Identify which cell holds the provided text, then report its (X, Y) central coordinate. 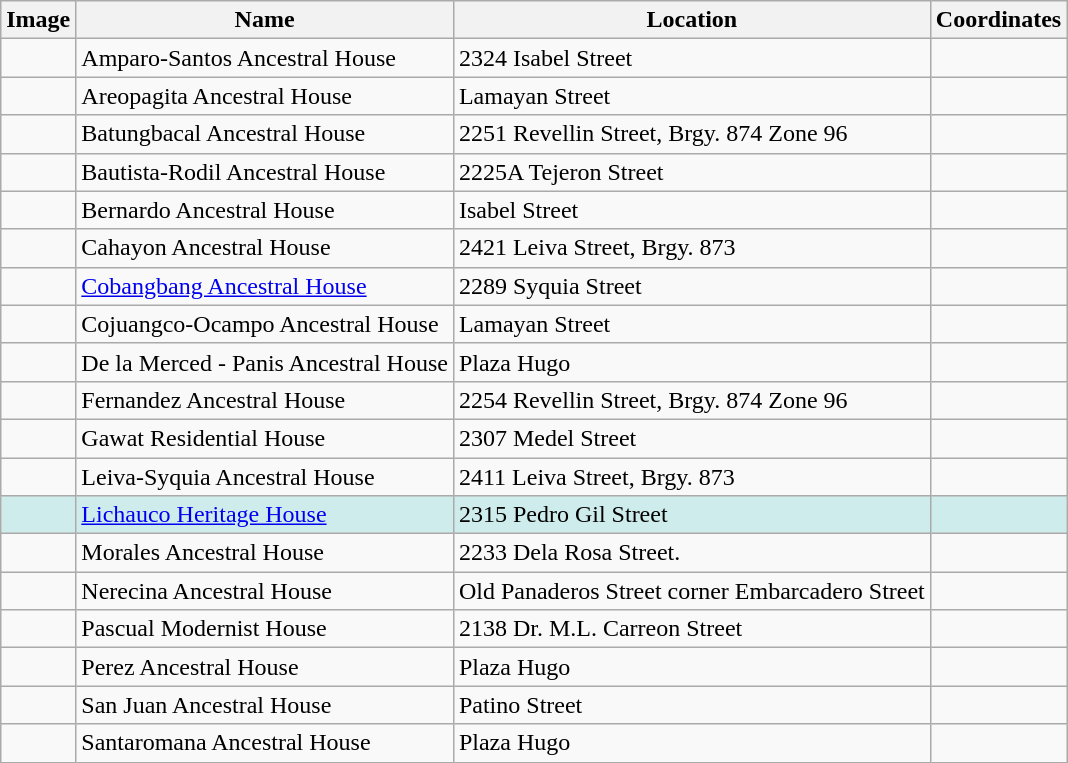
Amparo-Santos Ancestral House (265, 58)
Coordinates (998, 20)
Cahayon Ancestral House (265, 248)
2411 Leiva Street, Brgy. 873 (692, 477)
Image (38, 20)
Areopagita Ancestral House (265, 96)
2324 Isabel Street (692, 58)
Name (265, 20)
2315 Pedro Gil Street (692, 515)
Fernandez Ancestral House (265, 400)
Location (692, 20)
2421 Leiva Street, Brgy. 873 (692, 248)
Isabel Street (692, 210)
Old Panaderos Street corner Embarcadero Street (692, 591)
Gawat Residential House (265, 438)
Patino Street (692, 705)
2289 Syquia Street (692, 286)
Morales Ancestral House (265, 553)
Pascual Modernist House (265, 629)
Bernardo Ancestral House (265, 210)
San Juan Ancestral House (265, 705)
Santaromana Ancestral House (265, 743)
2251 Revellin Street, Brgy. 874 Zone 96 (692, 134)
Batungbacal Ancestral House (265, 134)
2138 Dr. M.L. Carreon Street (692, 629)
Leiva-Syquia Ancestral House (265, 477)
Perez Ancestral House (265, 667)
Nerecina Ancestral House (265, 591)
2307 Medel Street (692, 438)
Cobangbang Ancestral House (265, 286)
De la Merced - Panis Ancestral House (265, 362)
2233 Dela Rosa Street. (692, 553)
Bautista-Rodil Ancestral House (265, 172)
2254 Revellin Street, Brgy. 874 Zone 96 (692, 400)
2225A Tejeron Street (692, 172)
Cojuangco-Ocampo Ancestral House (265, 324)
Lichauco Heritage House (265, 515)
